Output the [x, y] coordinate of the center of the cell containing the given text.  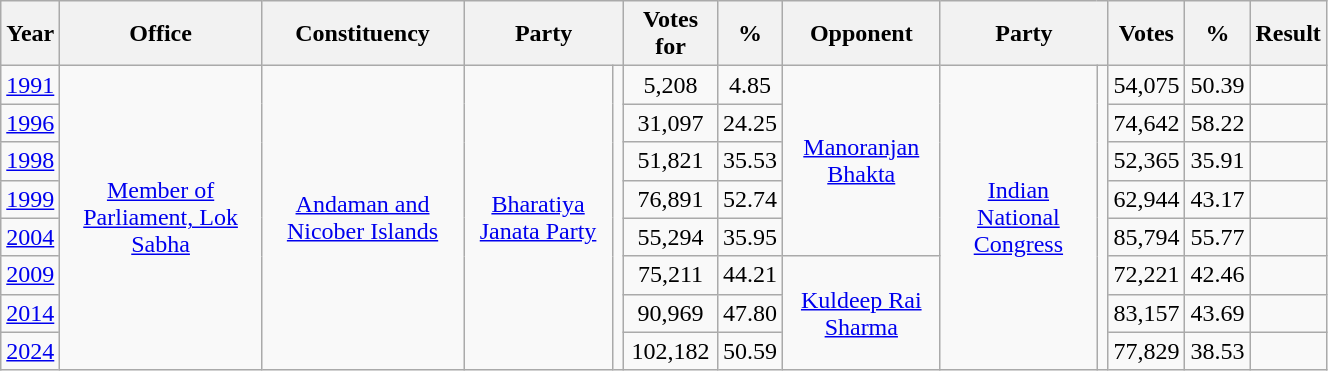
47.80 [750, 313]
2014 [30, 313]
76,891 [670, 199]
1998 [30, 161]
2024 [30, 351]
Kuldeep Rai Sharma [862, 313]
Andaman and Nicober Islands [362, 218]
55.77 [1218, 237]
1996 [30, 123]
Manoranjan Bhakta [862, 161]
58.22 [1218, 123]
Result [1288, 34]
72,221 [1146, 275]
50.39 [1218, 85]
74,642 [1146, 123]
Year [30, 34]
50.59 [750, 351]
75,211 [670, 275]
Bharatiya Janata Party [538, 218]
42.46 [1218, 275]
24.25 [750, 123]
Votes for [670, 34]
Office [161, 34]
44.21 [750, 275]
77,829 [1146, 351]
85,794 [1146, 237]
Opponent [862, 34]
31,097 [670, 123]
55,294 [670, 237]
Member of Parliament, Lok Sabha [161, 218]
35.53 [750, 161]
52.74 [750, 199]
1991 [30, 85]
Votes [1146, 34]
5,208 [670, 85]
51,821 [670, 161]
62,944 [1146, 199]
38.53 [1218, 351]
102,182 [670, 351]
35.95 [750, 237]
4.85 [750, 85]
54,075 [1146, 85]
43.69 [1218, 313]
90,969 [670, 313]
Constituency [362, 34]
Indian National Congress [1018, 218]
1999 [30, 199]
43.17 [1218, 199]
2004 [30, 237]
83,157 [1146, 313]
2009 [30, 275]
35.91 [1218, 161]
52,365 [1146, 161]
